Output the (X, Y) coordinate of the center of the cell containing the given text.  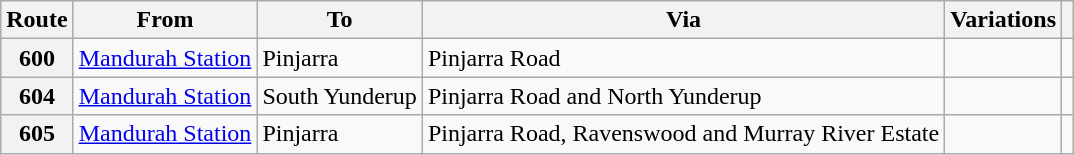
From (165, 20)
600 (37, 58)
605 (37, 134)
To (340, 20)
Variations (1004, 20)
Pinjarra Road and North Yunderup (683, 96)
Pinjarra Road (683, 58)
Pinjarra Road, Ravenswood and Murray River Estate (683, 134)
South Yunderup (340, 96)
Via (683, 20)
Route (37, 20)
604 (37, 96)
